Return the [x, y] coordinate for the center point of the cell that contains the specified text.  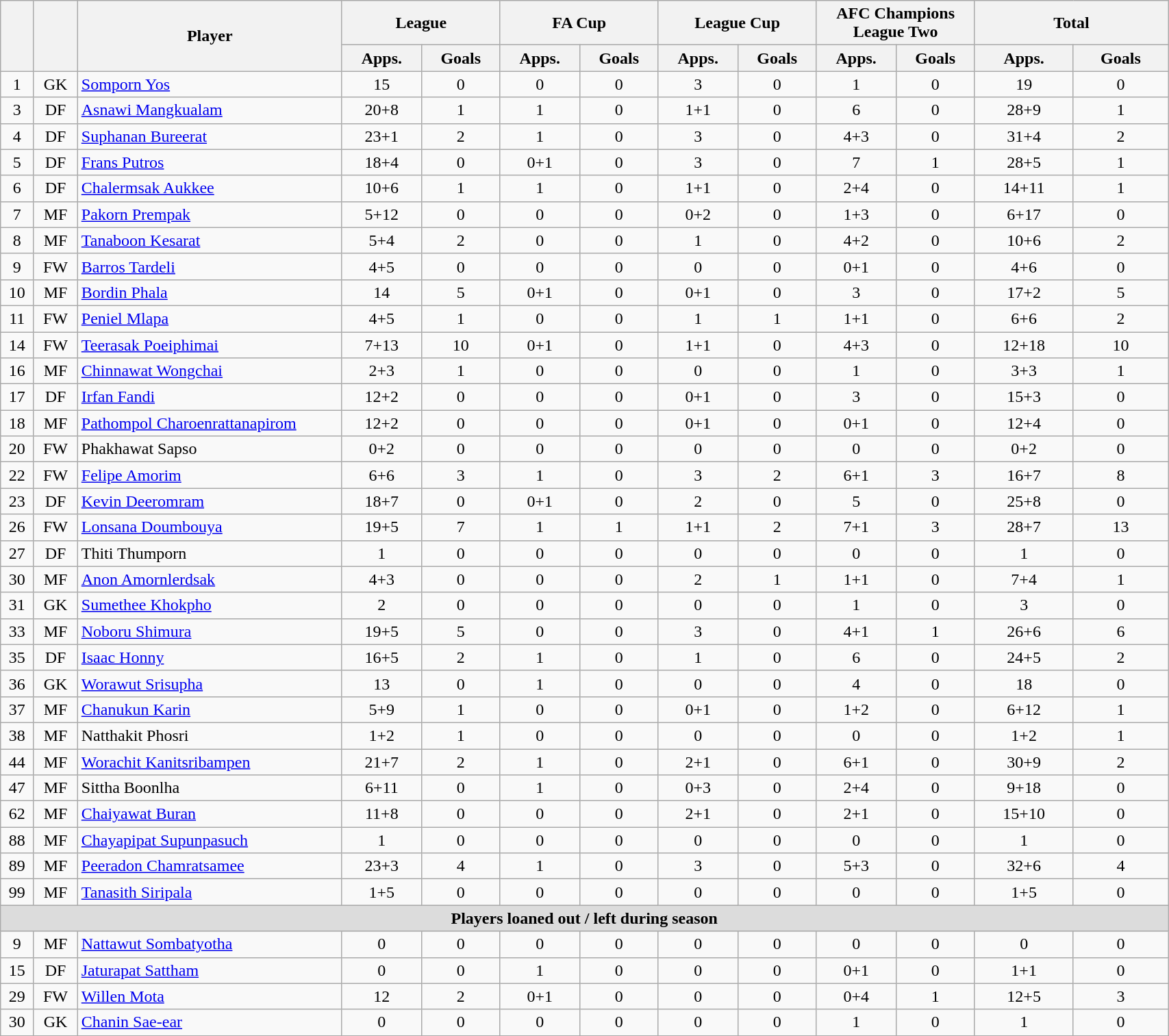
12+5 [1024, 996]
Kevin Deeromram [210, 501]
1+3 [856, 214]
29 [17, 996]
25+8 [1024, 501]
Anon Amornlerdsak [210, 579]
18+4 [381, 162]
Bordin Phala [210, 292]
17+2 [1024, 292]
7+4 [1024, 579]
5+4 [381, 240]
33 [17, 631]
Natthakit Phosri [210, 735]
11+8 [381, 814]
Frans Putros [210, 162]
7+13 [381, 344]
Sittha Boonlha [210, 788]
0+3 [698, 788]
23 [17, 501]
Chanin Sae-ear [210, 1022]
4+6 [1024, 266]
Pathompol Charoenrattanapirom [210, 423]
21+7 [381, 762]
Barros Tardeli [210, 266]
Chalermsak Aukkee [210, 188]
35 [17, 657]
0+4 [856, 996]
14+11 [1024, 188]
88 [17, 840]
Peniel Mlapa [210, 318]
36 [17, 683]
League Cup [737, 23]
6+17 [1024, 214]
Total [1071, 23]
16 [17, 371]
Jaturapat Sattham [210, 970]
Noboru Shimura [210, 631]
12 [381, 996]
17 [17, 397]
4+2 [856, 240]
Chinnawat Wongchai [210, 371]
Felipe Amorim [210, 475]
Nattawut Sombatyotha [210, 944]
Tanasith Siripala [210, 892]
2+3 [381, 371]
Chanukun Karin [210, 709]
26 [17, 527]
62 [17, 814]
19 [1024, 84]
Pakorn Prempak [210, 214]
Asnawi Mangkualam [210, 110]
24+5 [1024, 657]
15+3 [1024, 397]
28+9 [1024, 110]
18+7 [381, 501]
16+5 [381, 657]
16+7 [1024, 475]
Willen Mota [210, 996]
15+10 [1024, 814]
31+4 [1024, 136]
31 [17, 605]
27 [17, 553]
32+6 [1024, 866]
28+5 [1024, 162]
12+18 [1024, 344]
22 [17, 475]
6+11 [381, 788]
99 [17, 892]
28+7 [1024, 527]
23+1 [381, 136]
3+3 [1024, 371]
AFC Champions League Two [896, 23]
Chaiyawat Buran [210, 814]
Player [210, 36]
4+1 [856, 631]
Chayapipat Supunpasuch [210, 840]
89 [17, 866]
5+3 [856, 866]
26+6 [1024, 631]
Worawut Srisupha [210, 683]
5+12 [381, 214]
38 [17, 735]
9+18 [1024, 788]
11 [17, 318]
Phakhawat Sapso [210, 449]
Worachit Kanitsribampen [210, 762]
Sumethee Khokpho [210, 605]
League [420, 23]
12+4 [1024, 423]
44 [17, 762]
30+9 [1024, 762]
Players loaned out / left during season [585, 918]
Suphanan Bureerat [210, 136]
6+12 [1024, 709]
23+3 [381, 866]
Irfan Fandi [210, 397]
Somporn Yos [210, 84]
Peeradon Chamratsamee [210, 866]
5+9 [381, 709]
Thiti Thumporn [210, 553]
Tanaboon Kesarat [210, 240]
Lonsana Doumbouya [210, 527]
7+1 [856, 527]
37 [17, 709]
FA Cup [579, 23]
20+8 [381, 110]
Teerasak Poeiphimai [210, 344]
Isaac Honny [210, 657]
47 [17, 788]
20 [17, 449]
